Capture the cell that displays the provided text and extract its [X, Y] central coordinate. 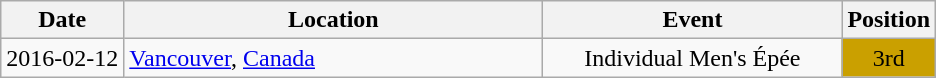
3rd [889, 58]
Location [334, 20]
Position [889, 20]
Date [62, 20]
Event [692, 20]
2016-02-12 [62, 58]
Vancouver, Canada [334, 58]
Individual Men's Épée [692, 58]
